Pinpoint the cell where the given text exists, returning its (x, y) midpoint coordinate. 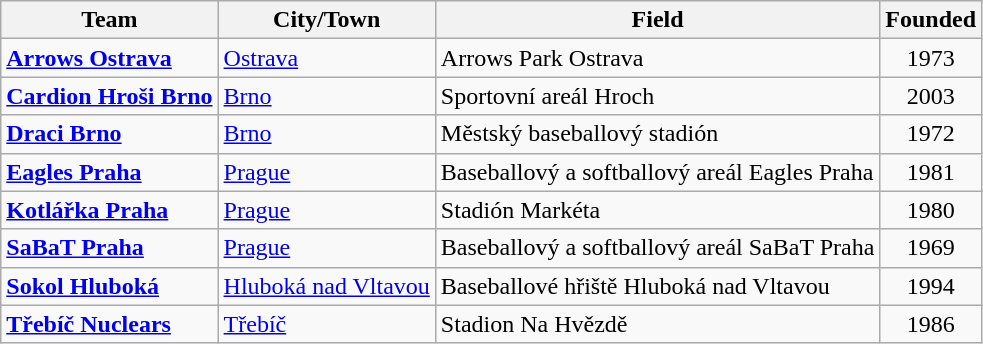
Founded (931, 20)
City/Town (326, 20)
Team (110, 20)
1980 (931, 210)
1972 (931, 134)
SaBaT Praha (110, 248)
Baseballový a softballový areál SaBaT Praha (657, 248)
2003 (931, 96)
Sportovní areál Hroch (657, 96)
Třebíč Nuclears (110, 324)
Třebíč (326, 324)
Eagles Praha (110, 172)
Městský baseballový stadión (657, 134)
1973 (931, 58)
Baseballový a softballový areál Eagles Praha (657, 172)
Hluboká nad Vltavou (326, 286)
1994 (931, 286)
Arrows Ostrava (110, 58)
Kotlářka Praha (110, 210)
Cardion Hroši Brno (110, 96)
Arrows Park Ostrava (657, 58)
Draci Brno (110, 134)
Stadion Na Hvězdě (657, 324)
1986 (931, 324)
Stadión Markéta (657, 210)
Field (657, 20)
Sokol Hluboká (110, 286)
1969 (931, 248)
Ostrava (326, 58)
1981 (931, 172)
Baseballové hřiště Hluboká nad Vltavou (657, 286)
